Identify which cell holds the provided text, then report its (x, y) central coordinate. 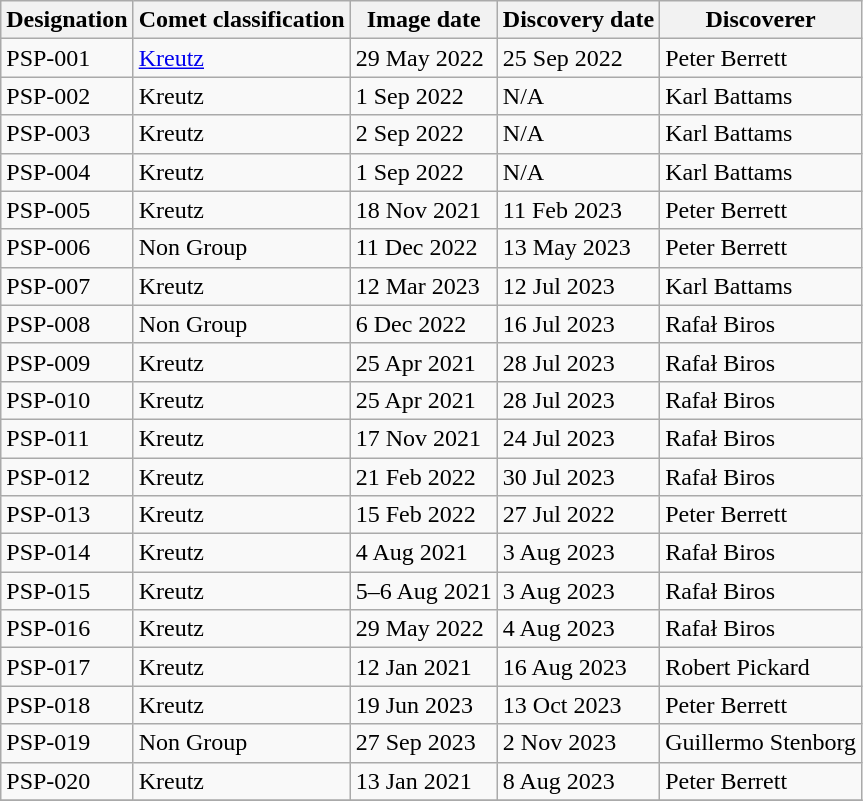
12 Jul 2023 (578, 286)
PSP-014 (67, 553)
24 Jul 2023 (578, 438)
6 Dec 2022 (424, 324)
25 Sep 2022 (578, 58)
12 Mar 2023 (424, 286)
16 Jul 2023 (578, 324)
Discovery date (578, 20)
PSP-007 (67, 286)
13 May 2023 (578, 248)
5–6 Aug 2021 (424, 591)
PSP-003 (67, 134)
PSP-012 (67, 477)
18 Nov 2021 (424, 210)
PSP-002 (67, 96)
PSP-018 (67, 705)
8 Aug 2023 (578, 781)
13 Jan 2021 (424, 781)
2 Nov 2023 (578, 743)
Designation (67, 20)
2 Sep 2022 (424, 134)
15 Feb 2022 (424, 515)
PSP-019 (67, 743)
PSP-017 (67, 667)
Image date (424, 20)
Robert Pickard (761, 667)
PSP-006 (67, 248)
30 Jul 2023 (578, 477)
13 Oct 2023 (578, 705)
PSP-016 (67, 629)
27 Sep 2023 (424, 743)
PSP-001 (67, 58)
PSP-005 (67, 210)
PSP-013 (67, 515)
12 Jan 2021 (424, 667)
PSP-008 (67, 324)
21 Feb 2022 (424, 477)
4 Aug 2021 (424, 553)
Comet classification (242, 20)
11 Feb 2023 (578, 210)
PSP-004 (67, 172)
PSP-009 (67, 362)
PSP-010 (67, 400)
Guillermo Stenborg (761, 743)
27 Jul 2022 (578, 515)
Discoverer (761, 20)
PSP-020 (67, 781)
19 Jun 2023 (424, 705)
4 Aug 2023 (578, 629)
11 Dec 2022 (424, 248)
16 Aug 2023 (578, 667)
17 Nov 2021 (424, 438)
PSP-011 (67, 438)
PSP-015 (67, 591)
